Locate the cell with the specified text and output its [X, Y] center coordinate. 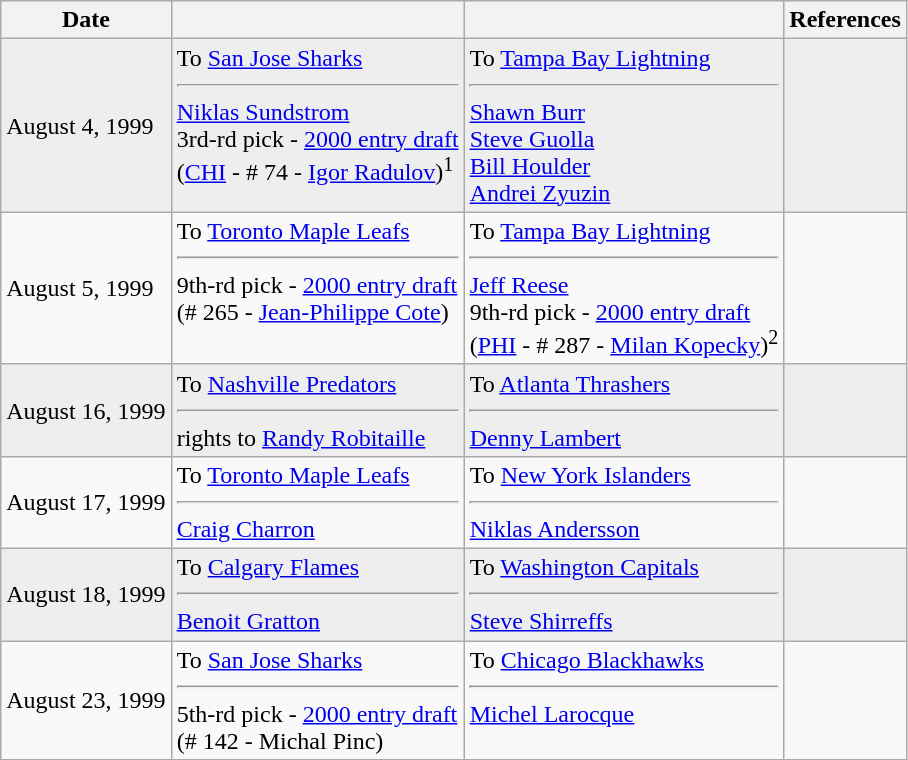
To New York IslandersNiklas Andersson [624, 502]
Date [86, 20]
To Toronto Maple LeafsCraig Charron [318, 502]
To Calgary FlamesBenoit Gratton [318, 595]
August 17, 1999 [86, 502]
To Tampa Bay LightningShawn BurrSteve GuollaBill HoulderAndrei Zyuzin [624, 126]
To Chicago BlackhawksMichel Larocque [624, 700]
August 16, 1999 [86, 410]
August 5, 1999 [86, 288]
References [846, 20]
To San Jose SharksNiklas Sundstrom3rd-rd pick - 2000 entry draft(CHI - # 74 - Igor Radulov)1 [318, 126]
To Washington CapitalsSteve Shirreffs [624, 595]
To San Jose Sharks5th-rd pick - 2000 entry draft(# 142 - Michal Pinc) [318, 700]
August 18, 1999 [86, 595]
To Nashville Predatorsrights to Randy Robitaille [318, 410]
To Atlanta ThrashersDenny Lambert [624, 410]
August 4, 1999 [86, 126]
To Tampa Bay LightningJeff Reese9th-rd pick - 2000 entry draft(PHI - # 287 - Milan Kopecky)2 [624, 288]
August 23, 1999 [86, 700]
To Toronto Maple Leafs9th-rd pick - 2000 entry draft(# 265 - Jean-Philippe Cote) [318, 288]
